Search for the cell housing the specified text and yield its (x, y) center coordinate. 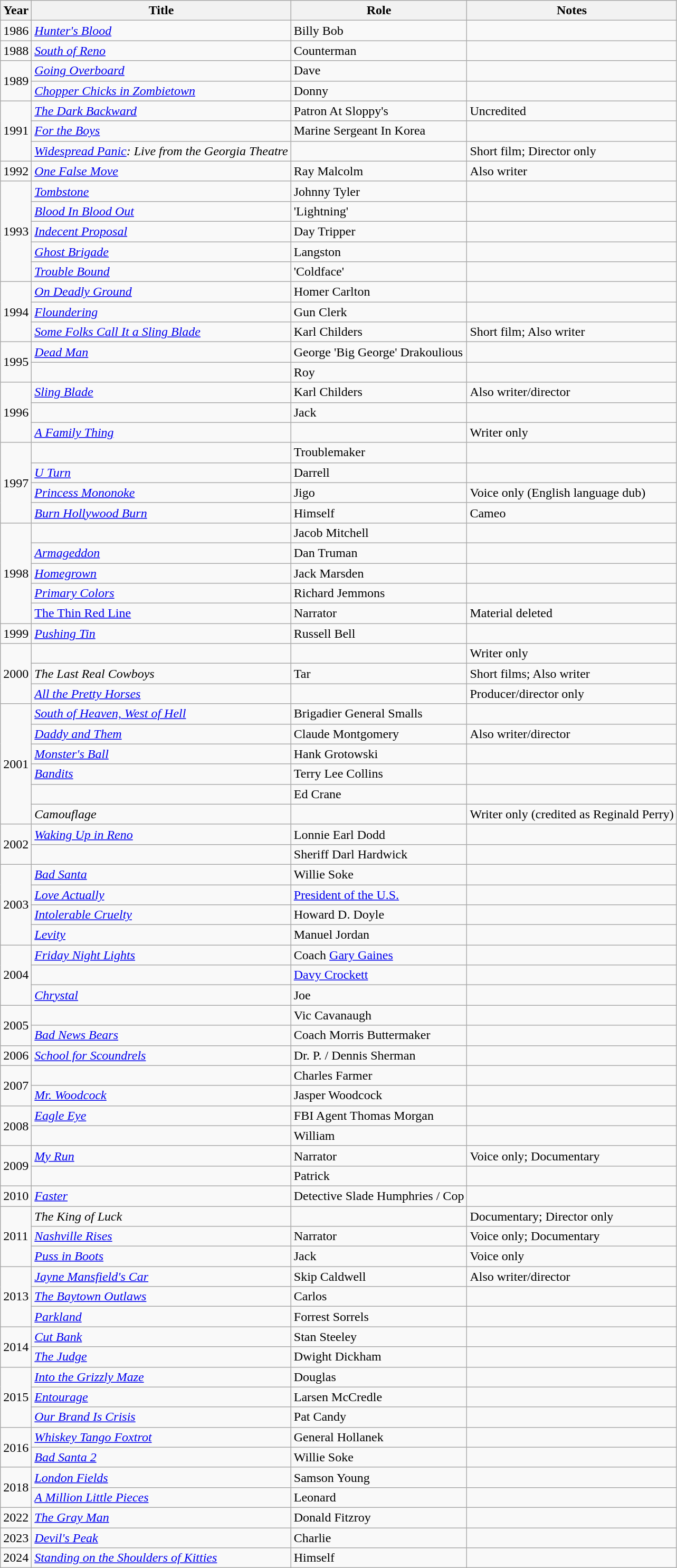
Jacob Mitchell (379, 533)
Ghost Brigade (161, 252)
President of the U.S. (379, 895)
Carlos (379, 1297)
Homegrown (161, 573)
Homer Carlton (379, 292)
Russell Bell (379, 634)
2006 (16, 1055)
1996 (16, 412)
1989 (16, 81)
2001 (16, 764)
Jack Marsden (379, 573)
Producer/director only (572, 694)
1986 (16, 31)
1991 (16, 131)
School for Scoundrels (161, 1055)
Cameo (572, 513)
Richard Jemmons (379, 593)
Larsen McCredle (379, 1397)
Donny (379, 91)
Joe (379, 995)
London Fields (161, 1477)
Role (379, 11)
For the Boys (161, 131)
2011 (16, 1236)
Eagle Eye (161, 1116)
Material deleted (572, 613)
Charlie (379, 1538)
Jigo (379, 493)
Roy (379, 372)
The Judge (161, 1357)
1998 (16, 573)
The Gray Man (161, 1517)
2018 (16, 1487)
Davy Crockett (379, 975)
Howard D. Doyle (379, 915)
Patron At Sloppy's (379, 111)
Armageddon (161, 553)
Blood In Blood Out (161, 211)
Mr. Woodcock (161, 1095)
Friday Night Lights (161, 955)
Darrell (379, 473)
Pat Candy (379, 1417)
My Run (161, 1156)
1997 (16, 483)
Stan Steeley (379, 1337)
Burn Hollywood Burn (161, 513)
Chopper Chicks in Zombietown (161, 91)
Counterman (379, 51)
Troublemaker (379, 452)
Hunter's Blood (161, 31)
Forrest Sorrels (379, 1317)
1995 (16, 362)
2023 (16, 1538)
Detective Slade Humphries / Cop (379, 1196)
Year (16, 11)
Ray Malcolm (379, 171)
William (379, 1136)
Princess Mononoke (161, 493)
Documentary; Director only (572, 1216)
Short films; Also writer (572, 674)
Widespread Panic: Live from the Georgia Theatre (161, 151)
Coach Gary Gaines (379, 955)
Devil's Peak (161, 1538)
Short film; Also writer (572, 332)
Our Brand Is Crisis (161, 1417)
Some Folks Call It a Sling Blade (161, 332)
1994 (16, 312)
One False Move (161, 171)
Voice only (572, 1257)
Whiskey Tango Foxtrot (161, 1437)
Donald Fitzroy (379, 1517)
Coach Morris Buttermaker (379, 1035)
Short film; Director only (572, 151)
The Last Real Cowboys (161, 674)
The Baytown Outlaws (161, 1297)
2007 (16, 1085)
Vic Cavanaugh (379, 1015)
Voice only (English language dub) (572, 493)
Claude Montgomery (379, 734)
Manuel Jordan (379, 935)
Billy Bob (379, 31)
A Million Little Pieces (161, 1497)
Standing on the Shoulders of Kitties (161, 1558)
Hank Grotowski (379, 754)
Entourage (161, 1397)
Day Tripper (379, 231)
Daddy and Them (161, 734)
Tombstone (161, 191)
Bad News Bears (161, 1035)
Langston (379, 252)
Going Overboard (161, 71)
Also writer (572, 171)
Pushing Tin (161, 634)
Trouble Bound (161, 272)
Lonnie Earl Dodd (379, 834)
Puss in Boots (161, 1257)
2024 (16, 1558)
Skip Caldwell (379, 1277)
Marine Sergeant In Korea (379, 131)
2003 (16, 904)
Notes (572, 11)
2000 (16, 674)
Nashville Rises (161, 1236)
2005 (16, 1025)
Dan Truman (379, 553)
The Thin Red Line (161, 613)
On Deadly Ground (161, 292)
2022 (16, 1517)
Douglas (379, 1377)
Waking Up in Reno (161, 834)
Levity (161, 935)
Dead Man (161, 352)
2008 (16, 1126)
Dave (379, 71)
1999 (16, 634)
2004 (16, 975)
Bad Santa (161, 874)
Uncredited (572, 111)
Indecent Proposal (161, 231)
2009 (16, 1166)
Samson Young (379, 1477)
1993 (16, 231)
Leonard (379, 1497)
Faster (161, 1196)
Johnny Tyler (379, 191)
Dwight Dickham (379, 1357)
Camouflage (161, 814)
Bandits (161, 774)
All the Pretty Horses (161, 694)
South of Reno (161, 51)
2015 (16, 1397)
Jayne Mansfield's Car (161, 1277)
Intolerable Cruelty (161, 915)
'Lightning' (379, 211)
Sheriff Darl Hardwick (379, 854)
Patrick (379, 1176)
1992 (16, 171)
The Dark Backward (161, 111)
U Turn (161, 473)
The King of Luck (161, 1216)
Love Actually (161, 895)
Primary Colors (161, 593)
2014 (16, 1347)
Tar (379, 674)
South of Heaven, West of Hell (161, 714)
Jasper Woodcock (379, 1095)
2016 (16, 1447)
Parkland (161, 1317)
Terry Lee Collins (379, 774)
Floundering (161, 312)
Gun Clerk (379, 312)
'Coldface' (379, 272)
Sling Blade (161, 392)
Title (161, 11)
Chrystal (161, 995)
2013 (16, 1297)
Bad Santa 2 (161, 1457)
1988 (16, 51)
Brigadier General Smalls (379, 714)
FBI Agent Thomas Morgan (379, 1116)
Into the Grizzly Maze (161, 1377)
George 'Big George' Drakoulious (379, 352)
2010 (16, 1196)
Dr. P. / Dennis Sherman (379, 1055)
2002 (16, 844)
Monster's Ball (161, 754)
General Hollanek (379, 1437)
Charles Farmer (379, 1075)
A Family Thing (161, 432)
Cut Bank (161, 1337)
Writer only (credited as Reginald Perry) (572, 814)
Ed Crane (379, 794)
